Return the (x, y) coordinate for the center point of the cell that contains the specified text.  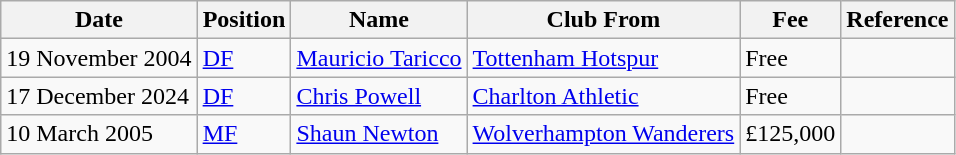
Name (379, 20)
Fee (790, 20)
Shaun Newton (379, 134)
Charlton Athletic (604, 96)
Position (244, 20)
£125,000 (790, 134)
17 December 2024 (99, 96)
Club From (604, 20)
Reference (898, 20)
MF (244, 134)
Chris Powell (379, 96)
Mauricio Taricco (379, 58)
Date (99, 20)
10 March 2005 (99, 134)
19 November 2004 (99, 58)
Tottenham Hotspur (604, 58)
Wolverhampton Wanderers (604, 134)
